Return (X, Y) of the center of cell containing provided text 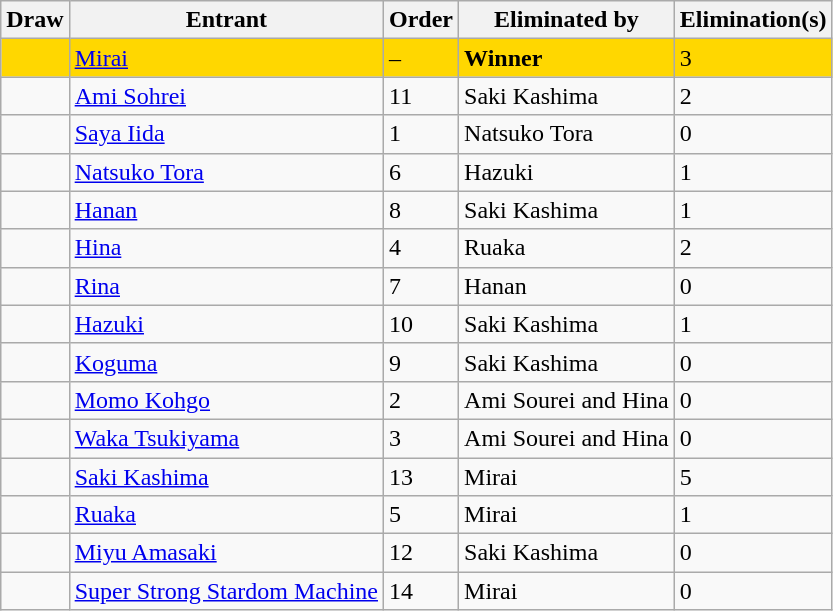
11 (422, 96)
Order (422, 20)
Entrant (226, 20)
Winner (567, 58)
6 (422, 172)
8 (422, 210)
9 (422, 362)
Hina (226, 248)
Rina (226, 286)
Ami Sohrei (226, 96)
Miyu Amasaki (226, 553)
Elimination(s) (753, 20)
Draw (35, 20)
Saya Iida (226, 134)
4 (422, 248)
– (422, 58)
Koguma (226, 362)
Eliminated by (567, 20)
Momo Kohgo (226, 400)
7 (422, 286)
Waka Tsukiyama (226, 438)
10 (422, 324)
13 (422, 477)
12 (422, 553)
14 (422, 591)
Super Strong Stardom Machine (226, 591)
